Detect which cell encompasses the target text, then output its (x, y) center coordinate. 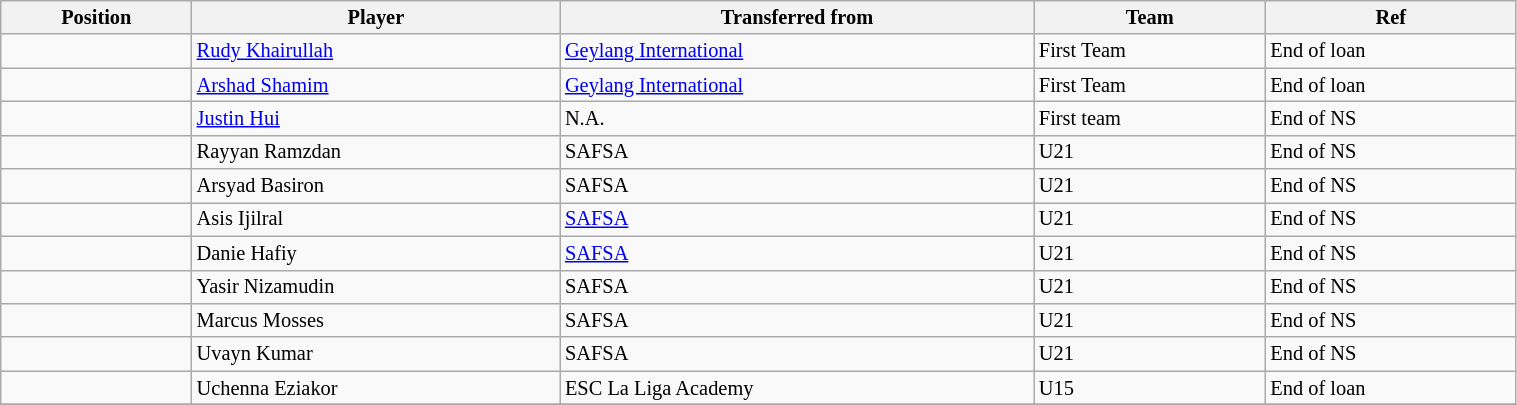
Team (1150, 17)
Arshad Shamim (376, 85)
Marcus Mosses (376, 320)
N.A. (797, 118)
ESC La Liga Academy (797, 388)
Uvayn Kumar (376, 354)
Uchenna Eziakor (376, 388)
Justin Hui (376, 118)
Arsyad Basiron (376, 186)
Yasir Nizamudin (376, 287)
Ref (1390, 17)
Rayyan Ramzdan (376, 152)
Rudy Khairullah (376, 51)
First team (1150, 118)
Player (376, 17)
Asis Ijilral (376, 219)
Transferred from (797, 17)
U15 (1150, 388)
Position (96, 17)
Danie Hafiy (376, 253)
